Return the (X, Y) coordinate for the center point of the cell that contains the specified text.  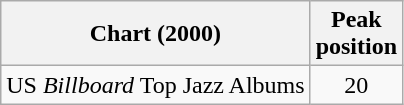
Chart (2000) (156, 34)
Peakposition (356, 34)
20 (356, 85)
US Billboard Top Jazz Albums (156, 85)
